From the cell containing the given text, extract its center point as (X, Y) coordinate. 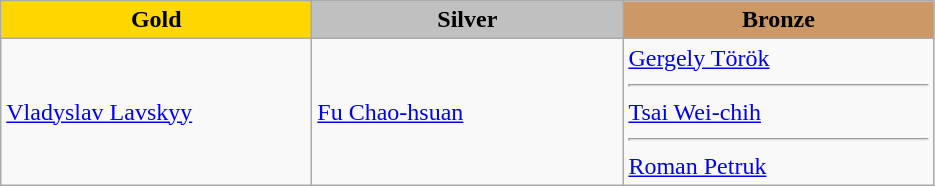
Bronze (778, 20)
Silver (468, 20)
Vladyslav Lavskyy (156, 112)
Fu Chao-hsuan (468, 112)
Gergely TörökTsai Wei-chihRoman Petruk (778, 112)
Gold (156, 20)
